Pinpoint the cell where the given text exists, returning its (x, y) midpoint coordinate. 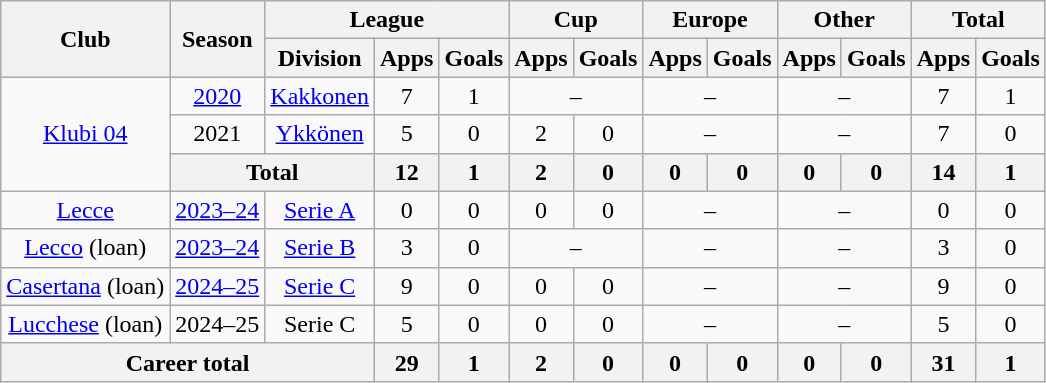
Casertana (loan) (86, 286)
14 (943, 172)
Lecce (86, 210)
Kakkonen (320, 96)
Season (218, 39)
Lecco (loan) (86, 248)
Europe (710, 20)
Klubi 04 (86, 134)
Career total (188, 362)
League (387, 20)
Cup (576, 20)
Division (320, 58)
Serie B (320, 248)
29 (407, 362)
Other (844, 20)
12 (407, 172)
Ykkönen (320, 134)
Lucchese (loan) (86, 324)
2020 (218, 96)
Club (86, 39)
31 (943, 362)
Serie A (320, 210)
2021 (218, 134)
